Detect which cell encompasses the target text, then output its (X, Y) center coordinate. 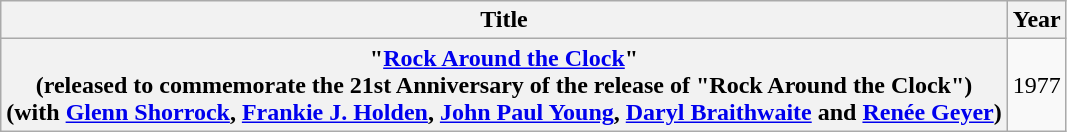
Year (1036, 20)
Title (504, 20)
1977 (1036, 85)
